Scan for the cell matching the given text and deliver its (X, Y) coordinate at center. 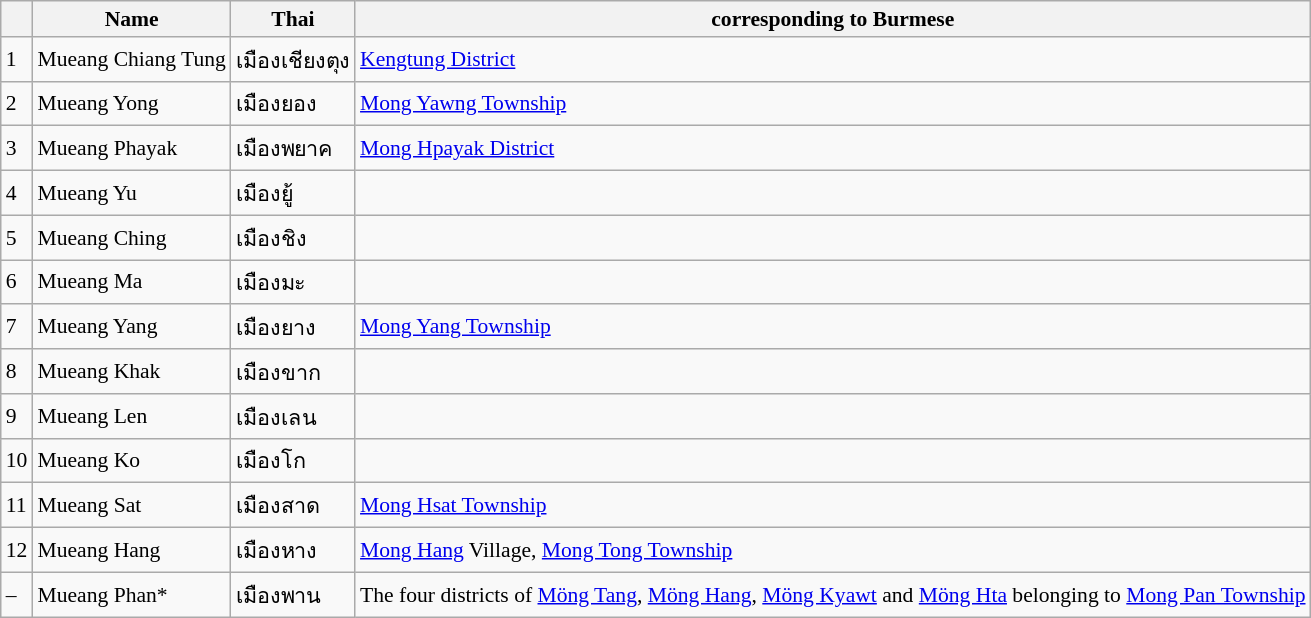
เมืองพยาค (293, 148)
Mueang Ma (131, 282)
7 (17, 328)
เมืองโก (293, 460)
เมืองเลน (293, 416)
Thai (293, 19)
Mueang Ching (131, 238)
Mong Hang Village, Mong Tong Township (833, 550)
Mueang Len (131, 416)
6 (17, 282)
เมืองยู้ (293, 194)
Mueang Yu (131, 194)
เมืองพาน (293, 594)
corresponding to Burmese (833, 19)
3 (17, 148)
Mueang Phan* (131, 594)
5 (17, 238)
10 (17, 460)
Mueang Ko (131, 460)
Kengtung District (833, 60)
1 (17, 60)
11 (17, 506)
9 (17, 416)
Mueang Hang (131, 550)
เมืองชิง (293, 238)
12 (17, 550)
Mueang Yang (131, 328)
Mong Hpayak District (833, 148)
เมืองขาก (293, 372)
เมืองสาด (293, 506)
เมืองยอง (293, 104)
เมืองมะ (293, 282)
Mong Yang Township (833, 328)
8 (17, 372)
Mong Hsat Township (833, 506)
Mueang Sat (131, 506)
Mueang Yong (131, 104)
เมืองยาง (293, 328)
เมืองหาง (293, 550)
The four districts of Möng Tang, Möng Hang, Möng Kyawt and Möng Hta belonging to Mong Pan Township (833, 594)
2 (17, 104)
Name (131, 19)
Mueang Phayak (131, 148)
Mueang Chiang Tung (131, 60)
Mueang Khak (131, 372)
Mong Yawng Township (833, 104)
– (17, 594)
เมืองเชียงตุง (293, 60)
4 (17, 194)
